Identify which cell holds the provided text, then report its (x, y) central coordinate. 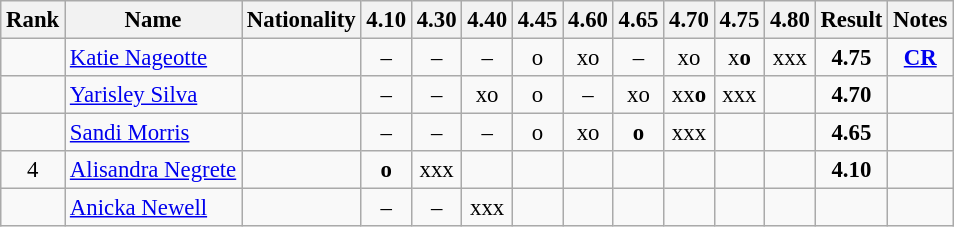
Name (154, 20)
CR (920, 58)
4.80 (790, 20)
Yarisley Silva (154, 95)
Notes (920, 20)
4.30 (436, 20)
Sandi Morris (154, 133)
Alisandra Negrete (154, 170)
4.45 (537, 20)
4.60 (588, 20)
4 (33, 170)
Rank (33, 20)
Result (852, 20)
xxo (689, 95)
Katie Nageotte (154, 58)
Nationality (302, 20)
Anicka Newell (154, 208)
4.40 (487, 20)
